Pinpoint the cell where the given text exists, returning its (X, Y) midpoint coordinate. 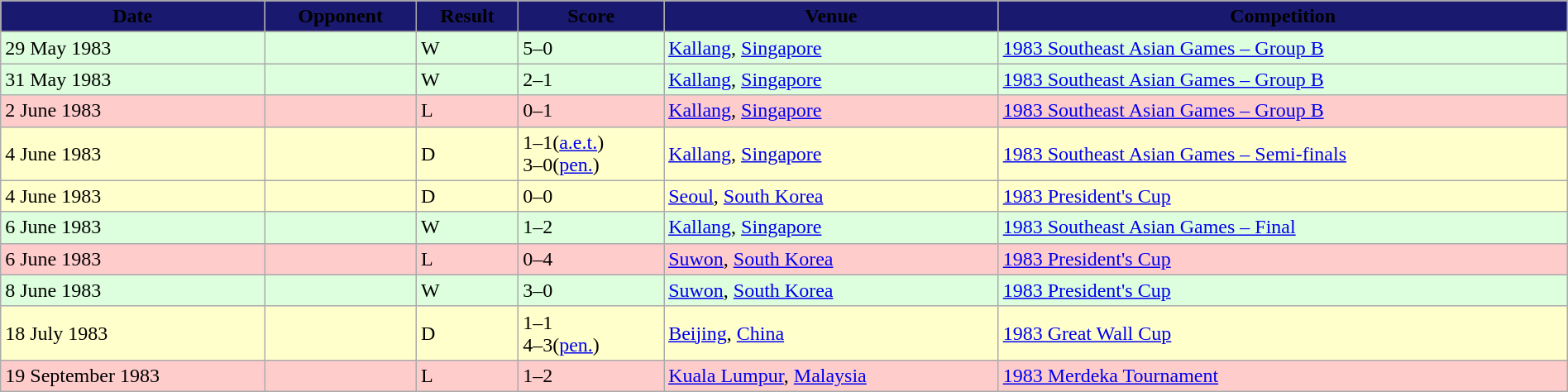
1983 Merdeka Tournament (1283, 375)
0–1 (591, 111)
Score (591, 17)
Competition (1283, 17)
0–4 (591, 259)
Opponent (341, 17)
29 May 1983 (132, 48)
Result (466, 17)
1983 Southeast Asian Games – Semi-finals (1283, 154)
31 May 1983 (132, 79)
0–0 (591, 196)
Venue (832, 17)
2–1 (591, 79)
8 June 1983 (132, 290)
3–0 (591, 290)
1–14–3(pen.) (591, 332)
18 July 1983 (132, 332)
2 June 1983 (132, 111)
5–0 (591, 48)
Seoul, South Korea (832, 196)
1–1(a.e.t.)3–0(pen.) (591, 154)
1983 Great Wall Cup (1283, 332)
19 September 1983 (132, 375)
Beijing, China (832, 332)
1983 Southeast Asian Games – Final (1283, 227)
Date (132, 17)
Kuala Lumpur, Malaysia (832, 375)
